Capture the cell that displays the provided text and extract its [x, y] central coordinate. 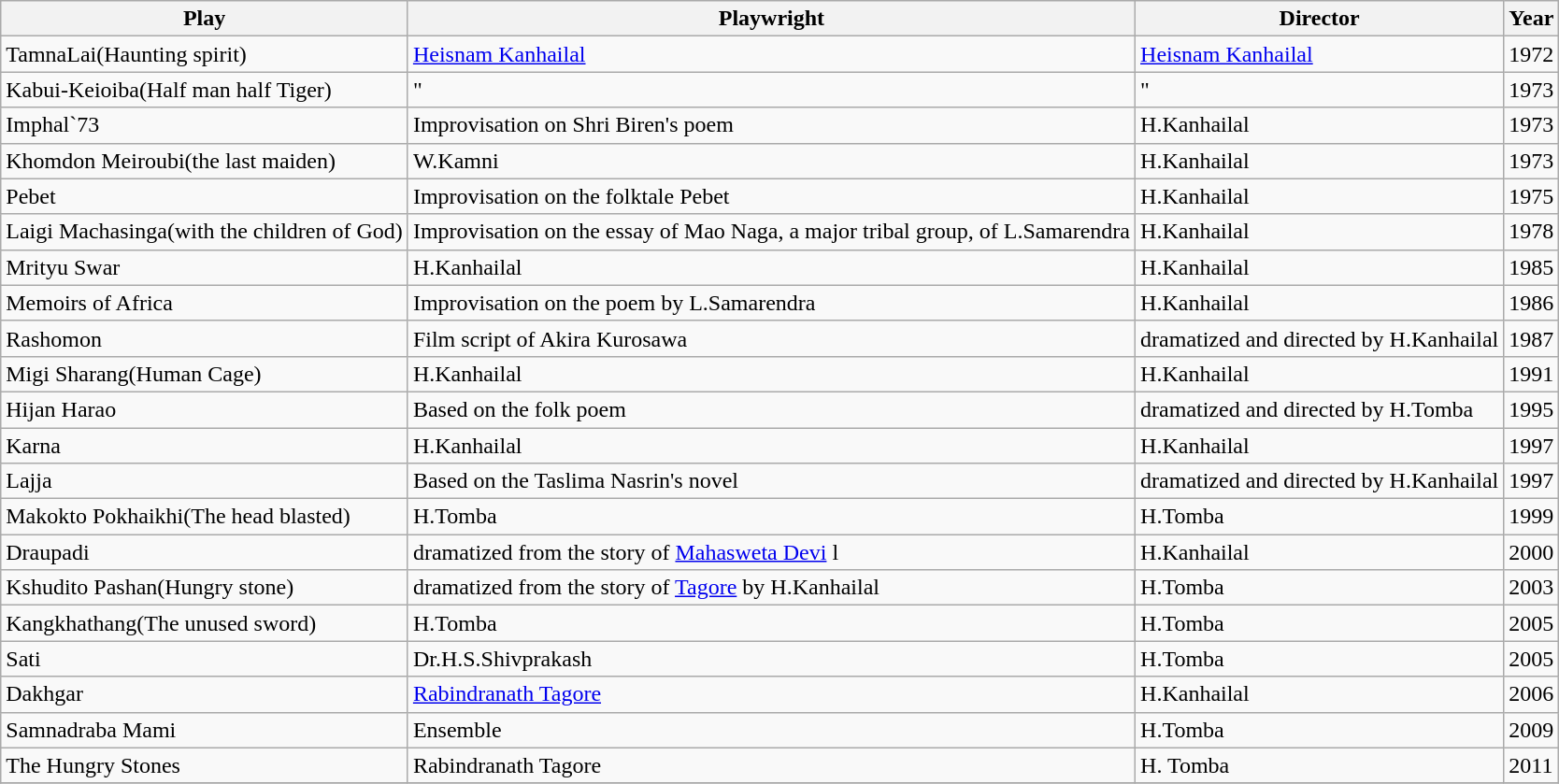
dramatized and directed by H.Tomba [1320, 409]
2000 [1531, 552]
1987 [1531, 338]
1999 [1531, 517]
Kshudito Pashan(Hungry stone) [205, 588]
Draupadi [205, 552]
Laigi Machasinga(with the children of God) [205, 232]
Film script of Akira Kurosawa [771, 338]
2006 [1531, 694]
dramatized from the story of Mahasweta Devi l [771, 552]
Karna [205, 446]
Improvisation on Shri Biren's poem [771, 125]
Khomdon Meiroubi(the last maiden) [205, 161]
Improvisation on the folktale Pebet [771, 196]
2003 [1531, 588]
Rashomon [205, 338]
Memoirs of Africa [205, 303]
Imphal`73 [205, 125]
Year [1531, 19]
Dr.H.S.Shivprakash [771, 659]
TamnaLai(Haunting spirit) [205, 54]
Ensemble [771, 730]
Kabui-Keioiba(Half man half Tiger) [205, 90]
Based on the Taslima Nasrin's novel [771, 481]
Dakhgar [205, 694]
H. Tomba [1320, 765]
1985 [1531, 267]
1978 [1531, 232]
W.Kamni [771, 161]
dramatized from the story of Tagore by H.Kanhailal [771, 588]
1975 [1531, 196]
The Hungry Stones [205, 765]
1972 [1531, 54]
Improvisation on the poem by L.Samarendra [771, 303]
Samnadraba Mami [205, 730]
Improvisation on the essay of Mao Naga, a major tribal group, of L.Samarendra [771, 232]
Playwright [771, 19]
Migi Sharang(Human Cage) [205, 374]
Play [205, 19]
Kangkhathang(The unused sword) [205, 623]
Based on the folk poem [771, 409]
Makokto Pokhaikhi(The head blasted) [205, 517]
Director [1320, 19]
1986 [1531, 303]
Mrityu Swar [205, 267]
Lajja [205, 481]
Hijan Harao [205, 409]
Pebet [205, 196]
2009 [1531, 730]
Sati [205, 659]
1991 [1531, 374]
2011 [1531, 765]
1995 [1531, 409]
